Return the (X, Y) coordinate for the center point of the cell that contains the specified text.  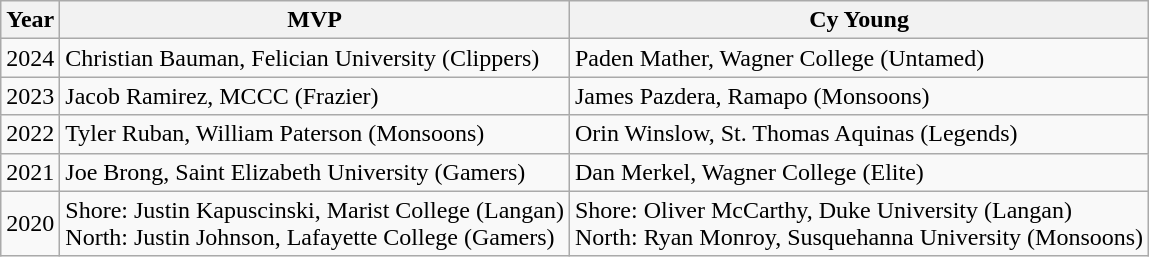
2024 (30, 58)
2023 (30, 96)
Joe Brong, Saint Elizabeth University (Gamers) (315, 172)
Tyler Ruban, William Paterson (Monsoons) (315, 134)
Paden Mather, Wagner College (Untamed) (858, 58)
Shore: Oliver McCarthy, Duke University (Langan)North: Ryan Monroy, Susquehanna University (Monsoons) (858, 224)
2021 (30, 172)
MVP (315, 20)
Shore: Justin Kapuscinski, Marist College (Langan)North: Justin Johnson, Lafayette College (Gamers) (315, 224)
Cy Young (858, 20)
2020 (30, 224)
Jacob Ramirez, MCCC (Frazier) (315, 96)
Christian Bauman, Felician University (Clippers) (315, 58)
Dan Merkel, Wagner College (Elite) (858, 172)
James Pazdera, Ramapo (Monsoons) (858, 96)
Year (30, 20)
Orin Winslow, St. Thomas Aquinas (Legends) (858, 134)
2022 (30, 134)
